From the cell containing the given text, extract its center point as [x, y] coordinate. 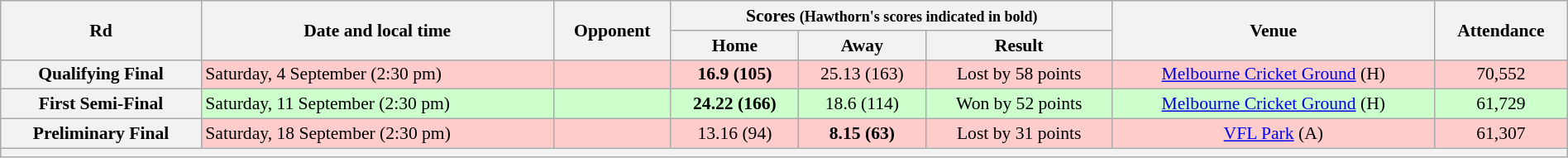
Attendance [1502, 30]
Won by 52 points [1019, 104]
Saturday, 4 September (2:30 pm) [377, 74]
16.9 (105) [734, 74]
25.13 (163) [862, 74]
Home [734, 45]
61,729 [1502, 104]
Lost by 58 points [1019, 74]
61,307 [1502, 134]
Scores (Hawthorn's scores indicated in bold) [892, 16]
24.22 (166) [734, 104]
Away [862, 45]
8.15 (63) [862, 134]
Rd [101, 30]
Preliminary Final [101, 134]
Saturday, 18 September (2:30 pm) [377, 134]
Saturday, 11 September (2:30 pm) [377, 104]
First Semi-Final [101, 104]
Result [1019, 45]
Venue [1274, 30]
Lost by 31 points [1019, 134]
Qualifying Final [101, 74]
18.6 (114) [862, 104]
Date and local time [377, 30]
VFL Park (A) [1274, 134]
13.16 (94) [734, 134]
70,552 [1502, 74]
Opponent [612, 30]
